Determine the [X, Y] coordinate at the center of the cell enclosing the given text.  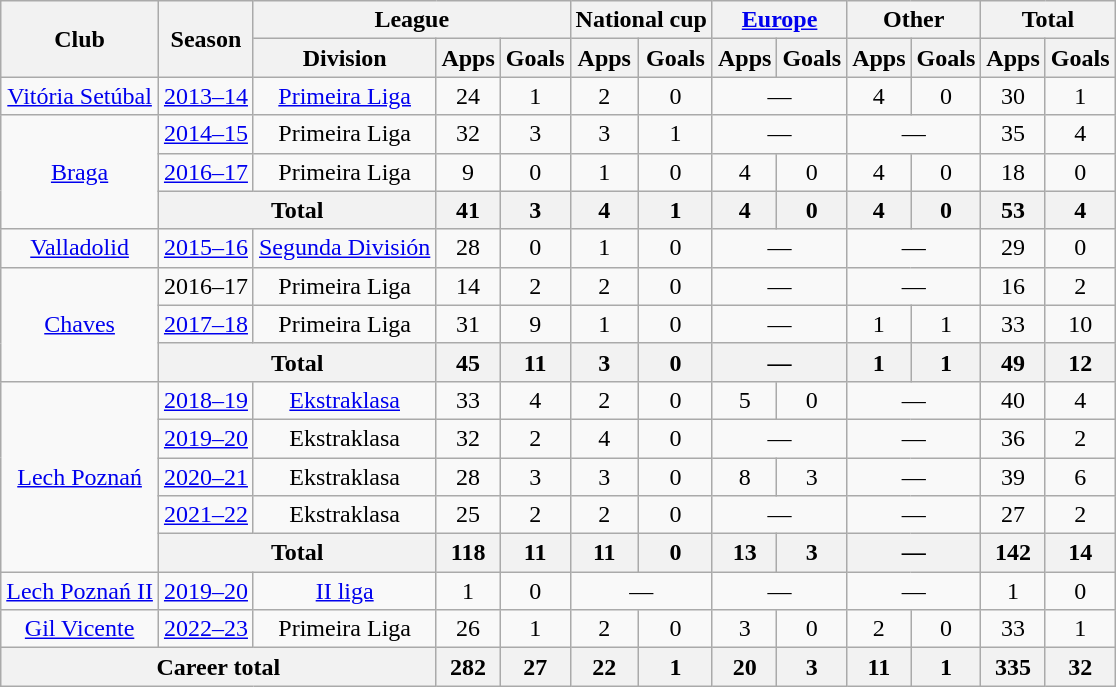
Segunda División [344, 248]
Other [914, 20]
Season [206, 39]
Braga [80, 172]
118 [468, 553]
Lech Poznań [80, 476]
Lech Poznań II [80, 591]
20 [744, 667]
13 [744, 553]
2018–19 [206, 400]
18 [1013, 172]
8 [744, 477]
2014–15 [206, 134]
10 [1080, 324]
26 [468, 629]
45 [468, 362]
2021–22 [206, 515]
31 [468, 324]
39 [1013, 477]
16 [1013, 286]
2020–21 [206, 477]
22 [604, 667]
53 [1013, 210]
30 [1013, 96]
6 [1080, 477]
142 [1013, 553]
282 [468, 667]
Gil Vicente [80, 629]
35 [1013, 134]
36 [1013, 438]
2015–16 [206, 248]
National cup [641, 20]
2022–23 [206, 629]
24 [468, 96]
League [412, 20]
40 [1013, 400]
41 [468, 210]
2013–14 [206, 96]
Europe [779, 20]
25 [468, 515]
Vitória Setúbal [80, 96]
335 [1013, 667]
49 [1013, 362]
Club [80, 39]
Division [344, 58]
12 [1080, 362]
29 [1013, 248]
Career total [218, 667]
Chaves [80, 324]
5 [744, 400]
II liga [344, 591]
Valladolid [80, 248]
2017–18 [206, 324]
